Identify which cell holds the provided text, then report its [x, y] central coordinate. 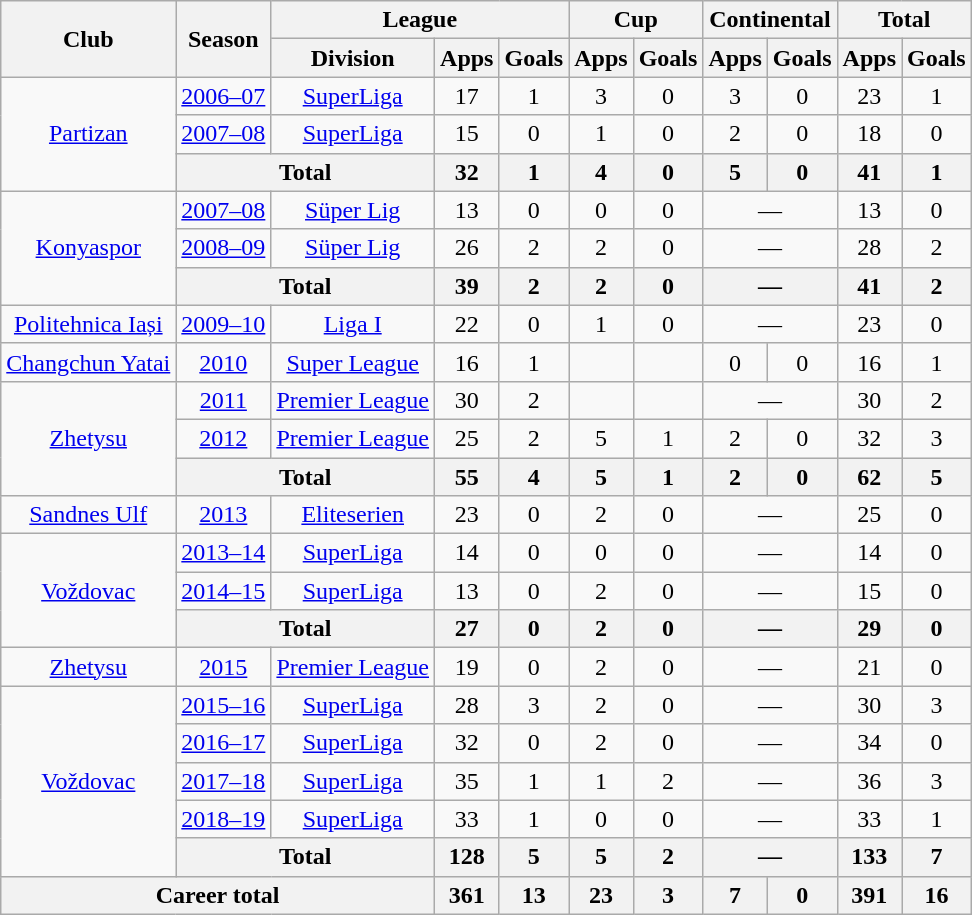
2014–15 [224, 591]
2012 [224, 438]
18 [869, 134]
2018–19 [224, 819]
22 [467, 324]
21 [869, 667]
2016–17 [224, 743]
2009–10 [224, 324]
2013–14 [224, 553]
361 [467, 895]
Super League [353, 362]
35 [467, 781]
2015–16 [224, 705]
391 [869, 895]
Division [353, 58]
2015 [224, 667]
Konyaspor [88, 248]
27 [467, 629]
Sandnes Ulf [88, 515]
Cup [636, 20]
Partizan [88, 134]
Continental [770, 20]
Season [224, 39]
Club [88, 39]
2008–09 [224, 248]
2006–07 [224, 96]
19 [467, 667]
Liga I [353, 324]
Career total [218, 895]
36 [869, 781]
2010 [224, 362]
2017–18 [224, 781]
2013 [224, 515]
55 [467, 477]
34 [869, 743]
17 [467, 96]
133 [869, 857]
26 [467, 248]
2011 [224, 400]
League [420, 20]
62 [869, 477]
Politehnica Iași [88, 324]
Changchun Yatai [88, 362]
Eliteserien [353, 515]
39 [467, 286]
128 [467, 857]
29 [869, 629]
